Pinpoint the cell where the given text exists, returning its (X, Y) midpoint coordinate. 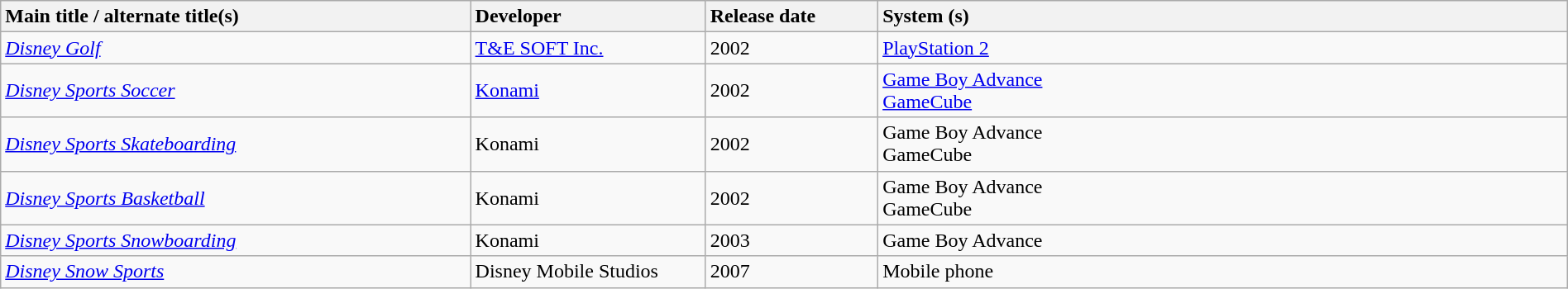
Disney Sports Snowboarding (236, 240)
T&E SOFT Inc. (588, 48)
Mobile phone (1223, 272)
Disney Snow Sports (236, 272)
Disney Sports Skateboarding (236, 144)
Game Boy Advance (1223, 240)
Disney Sports Basketball (236, 198)
Developer (588, 17)
Disney Sports Soccer (236, 91)
2003 (791, 240)
2007 (791, 272)
Release date (791, 17)
Disney Mobile Studios (588, 272)
System (s) (1223, 17)
PlayStation 2 (1223, 48)
Main title / alternate title(s) (236, 17)
Disney Golf (236, 48)
